Find where the given text appears and provide that cell's center as [X, Y] coordinate. 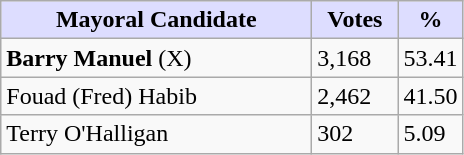
5.09 [430, 134]
2,462 [355, 96]
53.41 [430, 58]
Terry O'Halligan [156, 134]
Fouad (Fred) Habib [156, 96]
Mayoral Candidate [156, 20]
3,168 [355, 58]
302 [355, 134]
% [430, 20]
Votes [355, 20]
41.50 [430, 96]
Barry Manuel (X) [156, 58]
